Return [X, Y] of the center of cell containing provided text 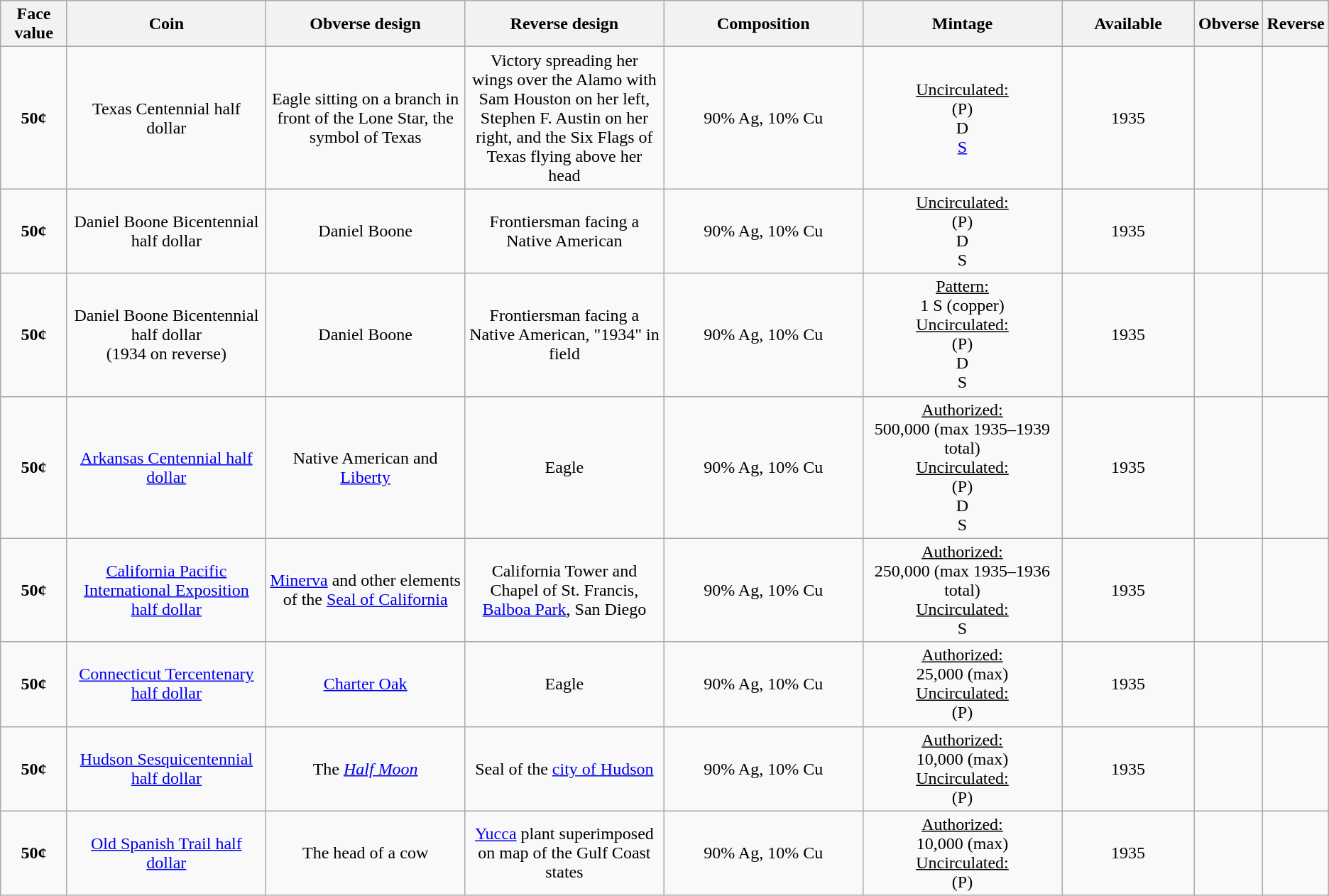
Face value [34, 24]
Eagle sitting on a branch in front of the Lone Star, the symbol of Texas [366, 118]
California Pacific International Exposition half dollar [166, 590]
Obverse design [366, 24]
Arkansas Centennial half dollar [166, 467]
Minerva and other elements of the Seal of California [366, 590]
Composition [763, 24]
Seal of the city of Hudson [564, 768]
Coin [166, 24]
Reverse design [564, 24]
Yucca plant superimposed on map of the Gulf Coast states [564, 853]
Old Spanish Trail half dollar [166, 853]
Obverse [1229, 24]
Frontiersman facing a Native American, "1934" in field [564, 335]
Authorized:25,000 (max)Uncirculated: (P) [962, 684]
Pattern:1 S (copper)Uncirculated: (P) D S [962, 335]
Daniel Boone Bicentennial half dollar [166, 231]
Authorized:500,000 (max 1935–1939 total)Uncirculated: (P) D S [962, 467]
Charter Oak [366, 684]
Mintage [962, 24]
Hudson Sesquicentennial half dollar [166, 768]
Available [1129, 24]
Daniel Boone Bicentennial half dollar(1934 on reverse) [166, 335]
California Tower and Chapel of St. Francis, Balboa Park, San Diego [564, 590]
Native American and Liberty [366, 467]
Frontiersman facing a Native American [564, 231]
Connecticut Tercentenary half dollar [166, 684]
Texas Centennial half dollar [166, 118]
The Half Moon [366, 768]
The head of a cow [366, 853]
Authorized:250,000 (max 1935–1936 total)Uncirculated: S [962, 590]
Reverse [1296, 24]
